Locate the cell with the specified text and output its [X, Y] center coordinate. 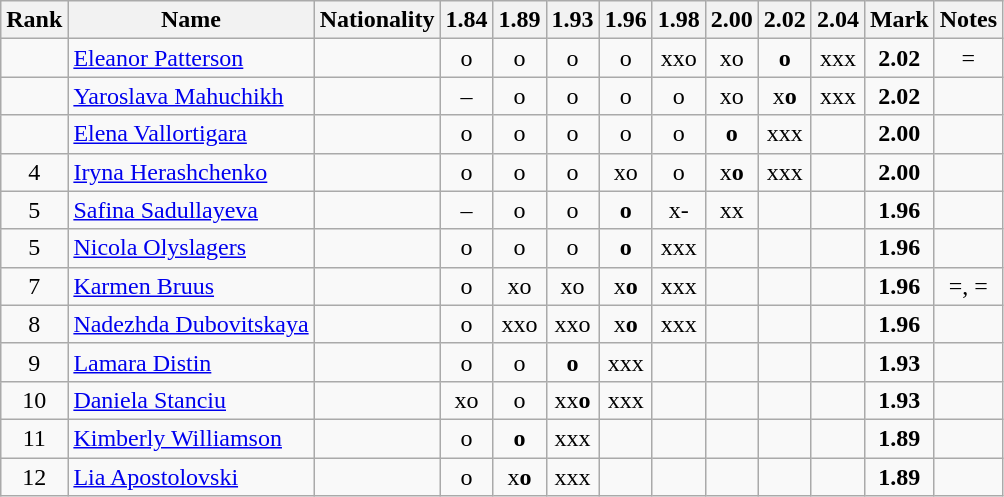
Iryna Herashchenko [191, 172]
2.04 [838, 20]
11 [34, 438]
1.98 [678, 20]
Notes [968, 20]
Eleanor Patterson [191, 58]
9 [34, 362]
Daniela Stanciu [191, 400]
Karmen Bruus [191, 286]
Nicola Olyslagers [191, 248]
Mark [899, 20]
12 [34, 477]
Nadezhda Dubovitskaya [191, 324]
8 [34, 324]
Safina Sadullayeva [191, 210]
xx [732, 210]
7 [34, 286]
10 [34, 400]
Yaroslava Mahuchikh [191, 96]
Elena Vallortigara [191, 134]
Name [191, 20]
1.84 [466, 20]
Lia Apostolovski [191, 477]
Lamara Distin [191, 362]
= [968, 58]
Nationality [377, 20]
=, = [968, 286]
x- [678, 210]
4 [34, 172]
Rank [34, 20]
Kimberly Williamson [191, 438]
